Search for the cell housing the specified text and yield its [x, y] center coordinate. 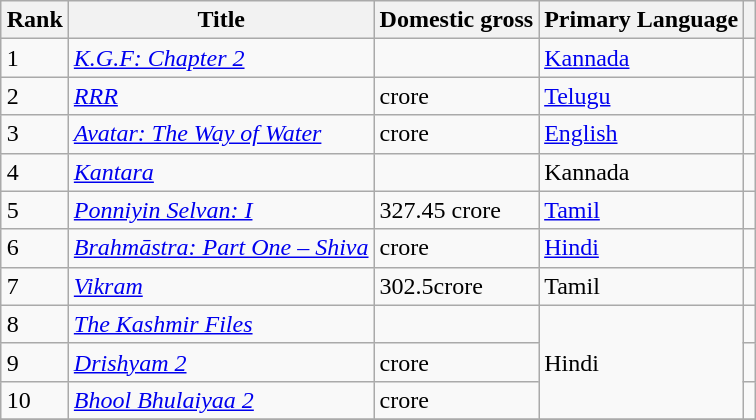
Title [221, 20]
1 [34, 58]
K.G.F: Chapter 2 [221, 58]
RRR [221, 96]
Kantara [221, 172]
7 [34, 286]
4 [34, 172]
10 [34, 400]
Rank [34, 20]
3 [34, 134]
9 [34, 362]
The Kashmir Files [221, 324]
8 [34, 324]
Domestic gross [456, 20]
302.5crore [456, 286]
English [642, 134]
5 [34, 210]
Telugu [642, 96]
Brahmāstra: Part One – Shiva [221, 248]
Bhool Bhulaiyaa 2 [221, 400]
Drishyam 2 [221, 362]
Primary Language [642, 20]
Ponniyin Selvan: I [221, 210]
Avatar: The Way of Water [221, 134]
2 [34, 96]
327.45 crore [456, 210]
Vikram [221, 286]
6 [34, 248]
